Detect which cell encompasses the target text, then output its [x, y] center coordinate. 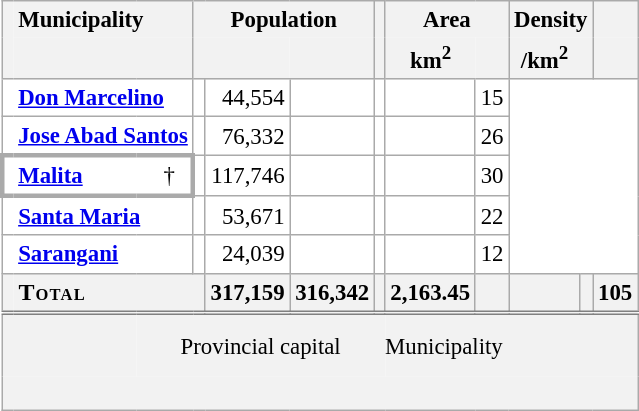
24,039 [248, 255]
2,163.45 [430, 293]
Malita [76, 176]
Jose Abad Santos [104, 136]
Don Marcelino [104, 98]
53,671 [248, 216]
Area [447, 20]
† [164, 176]
Total [110, 293]
30 [492, 176]
26 [492, 136]
Sarangani [104, 255]
105 [616, 293]
15 [492, 98]
117,746 [248, 176]
Density [551, 20]
Population [284, 20]
44,554 [248, 98]
km2 [430, 58]
Santa Maria [104, 216]
12 [492, 255]
22 [492, 216]
76,332 [248, 136]
317,159 [248, 293]
Provincial capital [260, 345]
/km2 [544, 58]
316,342 [332, 293]
